Return (X, Y) of the center of cell containing provided text 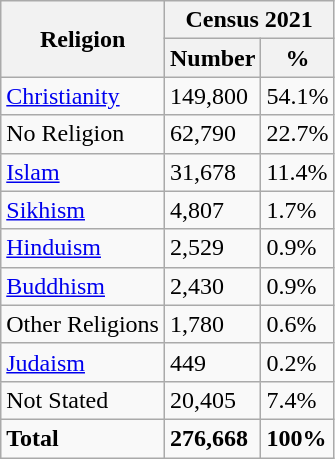
449 (212, 362)
7.4% (298, 400)
Other Religions (83, 324)
4,807 (212, 210)
1.7% (298, 210)
No Religion (83, 134)
2,529 (212, 248)
Islam (83, 172)
Religion (83, 39)
1,780 (212, 324)
Hinduism (83, 248)
Number (212, 58)
149,800 (212, 96)
11.4% (298, 172)
% (298, 58)
22.7% (298, 134)
2,430 (212, 286)
276,668 (212, 438)
0.2% (298, 362)
Not Stated (83, 400)
54.1% (298, 96)
31,678 (212, 172)
62,790 (212, 134)
Sikhism (83, 210)
20,405 (212, 400)
Total (83, 438)
100% (298, 438)
0.6% (298, 324)
Buddhism (83, 286)
Census 2021 (248, 20)
Judaism (83, 362)
Christianity (83, 96)
